Extract the (x, y) coordinate from the center of the cell holding the provided text.  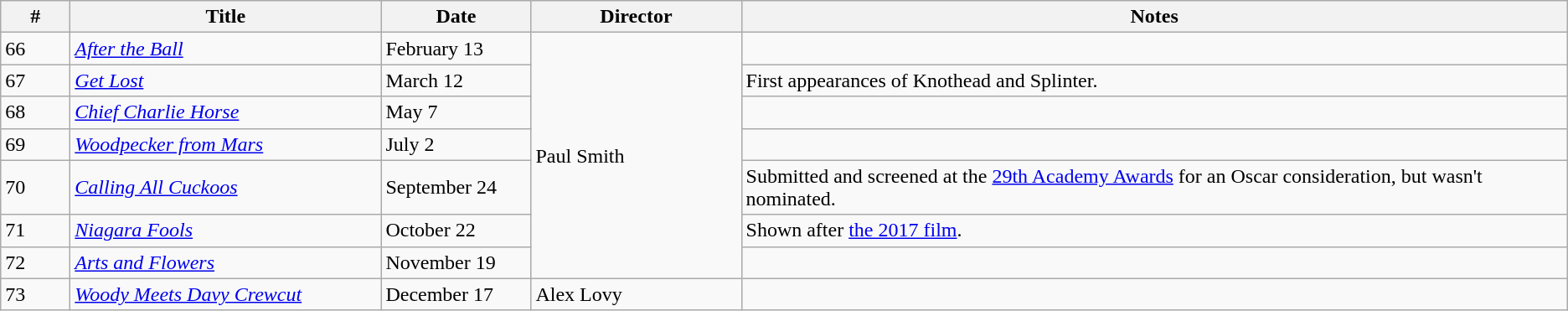
66 (35, 49)
68 (35, 112)
Calling All Cuckoos (226, 188)
69 (35, 144)
Woody Meets Davy Crewcut (226, 294)
Director (637, 17)
73 (35, 294)
71 (35, 231)
72 (35, 262)
70 (35, 188)
Alex Lovy (637, 294)
Shown after the 2017 film. (1154, 231)
October 22 (456, 231)
Notes (1154, 17)
December 17 (456, 294)
67 (35, 80)
Chief Charlie Horse (226, 112)
February 13 (456, 49)
Niagara Fools (226, 231)
July 2 (456, 144)
Submitted and screened at the 29th Academy Awards for an Oscar consideration, but wasn't nominated. (1154, 188)
March 12 (456, 80)
Woodpecker from Mars (226, 144)
Arts and Flowers (226, 262)
# (35, 17)
Title (226, 17)
Get Lost (226, 80)
First appearances of Knothead and Splinter. (1154, 80)
November 19 (456, 262)
Paul Smith (637, 156)
September 24 (456, 188)
May 7 (456, 112)
After the Ball (226, 49)
Date (456, 17)
